Pinpoint the cell where the given text exists, returning its (x, y) midpoint coordinate. 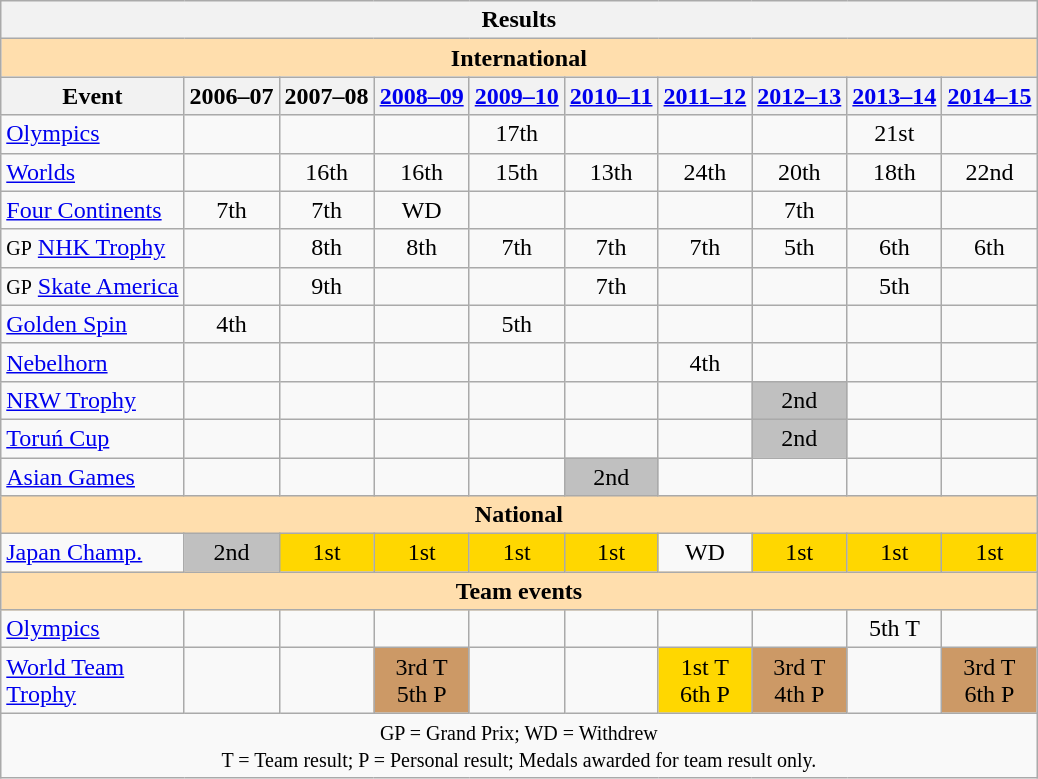
Golden Spin (92, 324)
2014–15 (990, 96)
Nebelhorn (92, 362)
NRW Trophy (92, 400)
2010–11 (611, 96)
GP = Grand Prix; WD = Withdrew T = Team result; P = Personal result; Medals awarded for team result only. (519, 746)
3rd T 5th P (422, 680)
2007–08 (326, 96)
Japan Champ. (92, 553)
22nd (990, 172)
21st (894, 134)
2006–07 (232, 96)
9th (326, 286)
17th (516, 134)
18th (894, 172)
2008–09 (422, 96)
1st T 6th P (705, 680)
GP NHK Trophy (92, 248)
Four Continents (92, 210)
International (519, 58)
5th T (894, 629)
2009–10 (516, 96)
Team events (519, 591)
Asian Games (92, 477)
National (519, 515)
Event (92, 96)
2011–12 (705, 96)
13th (611, 172)
24th (705, 172)
Results (519, 20)
Worlds (92, 172)
3rd T 6th P (990, 680)
20th (800, 172)
3rd T 4th P (800, 680)
Toruń Cup (92, 438)
World TeamTrophy (92, 680)
2013–14 (894, 96)
15th (516, 172)
2012–13 (800, 96)
GP Skate America (92, 286)
